Determine the [x, y] coordinate at the center of the cell enclosing the given text.  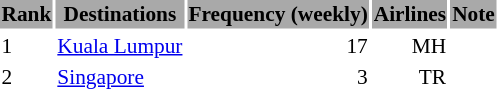
Kuala Lumpur [120, 46]
Note [474, 14]
Destinations [120, 14]
MH [410, 46]
Frequency (weekly) [278, 14]
Airlines [410, 14]
17 [278, 46]
1 [26, 46]
Rank [26, 14]
